Extract the [X, Y] coordinate from the center of the cell holding the provided text.  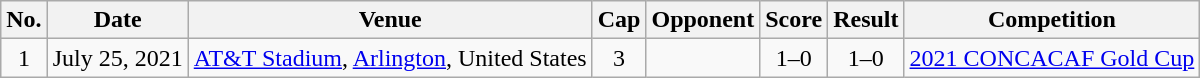
Date [118, 20]
Result [866, 20]
Opponent [703, 20]
July 25, 2021 [118, 58]
No. [24, 20]
1 [24, 58]
Score [794, 20]
2021 CONCACAF Gold Cup [1052, 58]
3 [619, 58]
AT&T Stadium, Arlington, United States [390, 58]
Competition [1052, 20]
Cap [619, 20]
Venue [390, 20]
